Pinpoint the cell where the given text exists, returning its [X, Y] midpoint coordinate. 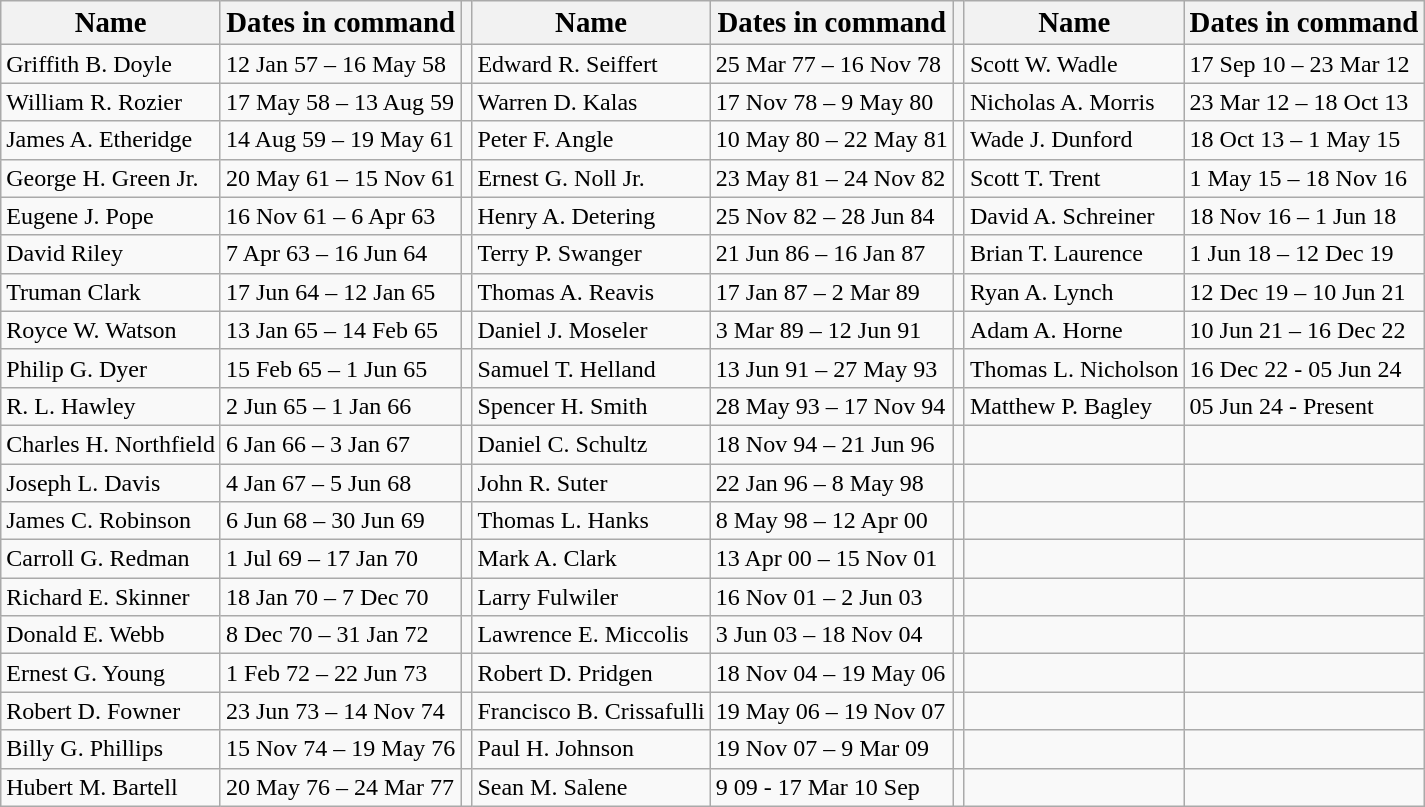
Daniel J. Moseler [591, 330]
Thomas L. Nicholson [1074, 368]
Eugene J. Pope [111, 216]
6 Jun 68 – 30 Jun 69 [340, 521]
Spencer H. Smith [591, 406]
18 Nov 16 – 1 Jun 18 [1304, 216]
David A. Schreiner [1074, 216]
David Riley [111, 254]
1 Jun 18 – 12 Dec 19 [1304, 254]
Carroll G. Redman [111, 559]
Wade J. Dunford [1074, 140]
Henry A. Detering [591, 216]
4 Jan 67 – 5 Jun 68 [340, 483]
Scott W. Wadle [1074, 64]
Paul H. Johnson [591, 749]
17 Jan 87 – 2 Mar 89 [832, 292]
13 Jan 65 – 14 Feb 65 [340, 330]
Matthew P. Bagley [1074, 406]
Larry Fulwiler [591, 597]
Royce W. Watson [111, 330]
Billy G. Phillips [111, 749]
23 Mar 12 – 18 Oct 13 [1304, 102]
15 Feb 65 – 1 Jun 65 [340, 368]
9 09 - 17 Mar 10 Sep [832, 787]
16 Nov 01 – 2 Jun 03 [832, 597]
16 Nov 61 – 6 Apr 63 [340, 216]
Daniel C. Schultz [591, 444]
Brian T. Laurence [1074, 254]
Nicholas A. Morris [1074, 102]
25 Mar 77 – 16 Nov 78 [832, 64]
1 Jul 69 – 17 Jan 70 [340, 559]
Mark A. Clark [591, 559]
23 Jun 73 – 14 Nov 74 [340, 711]
14 Aug 59 – 19 May 61 [340, 140]
Ryan A. Lynch [1074, 292]
12 Dec 19 – 10 Jun 21 [1304, 292]
05 Jun 24 - Present [1304, 406]
Robert D. Pridgen [591, 673]
25 Nov 82 – 28 Jun 84 [832, 216]
Charles H. Northfield [111, 444]
Francisco B. Crissafulli [591, 711]
Joseph L. Davis [111, 483]
Richard E. Skinner [111, 597]
Thomas A. Reavis [591, 292]
20 May 61 – 15 Nov 61 [340, 178]
22 Jan 96 – 8 May 98 [832, 483]
8 Dec 70 – 31 Jan 72 [340, 635]
20 May 76 – 24 Mar 77 [340, 787]
3 Jun 03 – 18 Nov 04 [832, 635]
James A. Etheridge [111, 140]
8 May 98 – 12 Apr 00 [832, 521]
23 May 81 – 24 Nov 82 [832, 178]
Philip G. Dyer [111, 368]
Adam A. Horne [1074, 330]
Edward R. Seiffert [591, 64]
James C. Robinson [111, 521]
3 Mar 89 – 12 Jun 91 [832, 330]
13 Jun 91 – 27 May 93 [832, 368]
Ernest G. Noll Jr. [591, 178]
7 Apr 63 – 16 Jun 64 [340, 254]
1 Feb 72 – 22 Jun 73 [340, 673]
Donald E. Webb [111, 635]
Sean M. Salene [591, 787]
2 Jun 65 – 1 Jan 66 [340, 406]
6 Jan 66 – 3 Jan 67 [340, 444]
17 May 58 – 13 Aug 59 [340, 102]
21 Jun 86 – 16 Jan 87 [832, 254]
17 Jun 64 – 12 Jan 65 [340, 292]
10 Jun 21 – 16 Dec 22 [1304, 330]
10 May 80 – 22 May 81 [832, 140]
17 Sep 10 – 23 Mar 12 [1304, 64]
18 Nov 04 – 19 May 06 [832, 673]
Lawrence E. Miccolis [591, 635]
17 Nov 78 – 9 May 80 [832, 102]
R. L. Hawley [111, 406]
Peter F. Angle [591, 140]
William R. Rozier [111, 102]
Samuel T. Helland [591, 368]
Thomas L. Hanks [591, 521]
1 May 15 – 18 Nov 16 [1304, 178]
Scott T. Trent [1074, 178]
19 May 06 – 19 Nov 07 [832, 711]
19 Nov 07 – 9 Mar 09 [832, 749]
28 May 93 – 17 Nov 94 [832, 406]
18 Nov 94 – 21 Jun 96 [832, 444]
Hubert M. Bartell [111, 787]
Warren D. Kalas [591, 102]
Griffith B. Doyle [111, 64]
Ernest G. Young [111, 673]
15 Nov 74 – 19 May 76 [340, 749]
13 Apr 00 – 15 Nov 01 [832, 559]
Truman Clark [111, 292]
18 Jan 70 – 7 Dec 70 [340, 597]
12 Jan 57 – 16 May 58 [340, 64]
George H. Green Jr. [111, 178]
John R. Suter [591, 483]
Terry P. Swanger [591, 254]
Robert D. Fowner [111, 711]
16 Dec 22 - 05 Jun 24 [1304, 368]
18 Oct 13 – 1 May 15 [1304, 140]
